Provide the [x, y] coordinate of the cell's center where the given text is located.  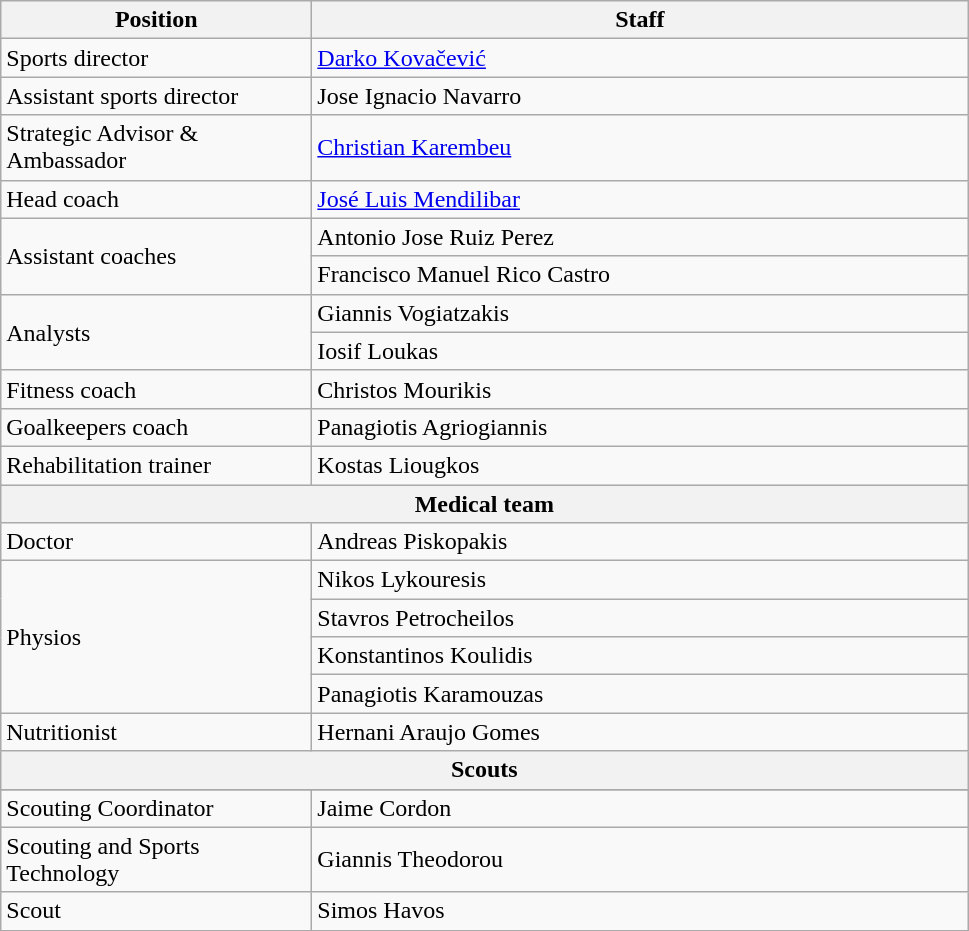
Head coach [156, 199]
Giannis Theodorou [640, 860]
Hernani Araujo Gomes [640, 732]
Iosif Loukas [640, 351]
Giannis Vogiatzakis [640, 313]
Scouting and Sports Technology [156, 860]
Christian Karembeu [640, 148]
Analysts [156, 332]
Scouts [484, 770]
Scouting Coordinator [156, 808]
Panagiotis Karamouzas [640, 694]
Jaime Cordon [640, 808]
Andreas Piskopakis [640, 542]
Scout [156, 911]
Antonio Jose Ruiz Perez [640, 237]
Panagiotis Agriogiannis [640, 427]
Position [156, 20]
Fitness coach [156, 389]
Kostas Liougkos [640, 465]
Francisco Manuel Rico Castro [640, 275]
Physios [156, 637]
Strategic Advisor & Ambassador [156, 148]
Jose Ignacio Navarro [640, 96]
Nikos Lykouresis [640, 580]
Goalkeepers coach [156, 427]
Darko Kovačević [640, 58]
Simos Havos [640, 911]
Assistant coaches [156, 256]
Rehabilitation trainer [156, 465]
Sports director [156, 58]
José Luis Mendilibar [640, 199]
Nutritionist [156, 732]
Medical team [484, 503]
Assistant sports director [156, 96]
Stavros Petrocheilos [640, 618]
Doctor [156, 542]
Christos Mourikis [640, 389]
Konstantinos Koulidis [640, 656]
Staff [640, 20]
